Capture the cell that displays the provided text and extract its (x, y) central coordinate. 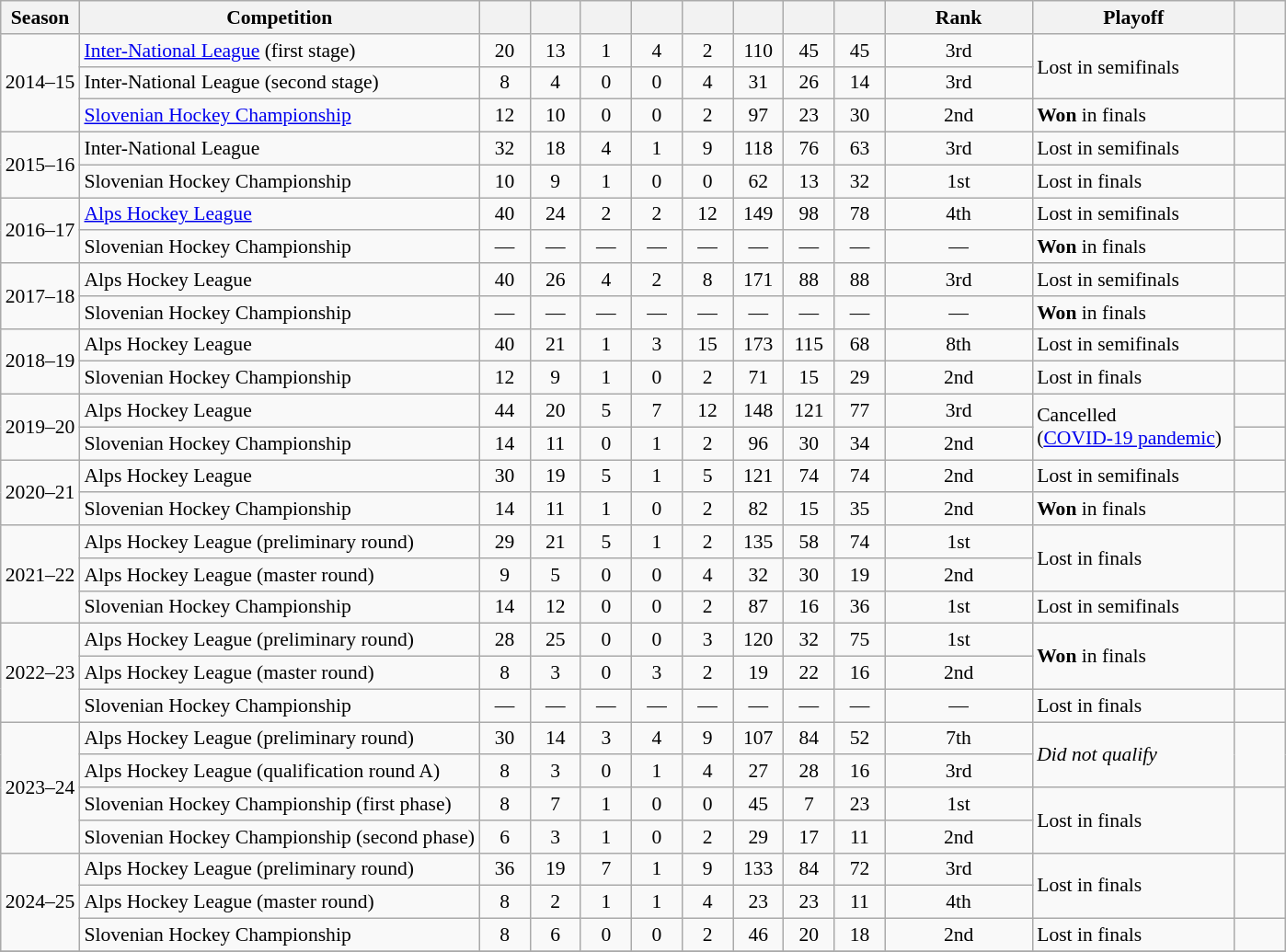
35 (859, 510)
2024–25 (40, 901)
7th (959, 739)
107 (758, 739)
2022–23 (40, 673)
71 (758, 378)
27 (758, 772)
Inter-National League (first stage) (280, 51)
72 (859, 869)
31 (758, 83)
133 (758, 869)
Alps Hockey League (qualification round A) (280, 772)
96 (758, 443)
2017–18 (40, 296)
Rank (959, 17)
68 (859, 345)
Slovenian Hockey Championship (second phase) (280, 837)
171 (758, 280)
44 (504, 411)
173 (758, 345)
97 (758, 116)
Did not qualify (1133, 754)
135 (758, 542)
2023–24 (40, 787)
2014–15 (40, 83)
87 (758, 607)
22 (809, 673)
Playoff (1133, 17)
2021–22 (40, 574)
2016–17 (40, 230)
2020–21 (40, 493)
24 (556, 214)
115 (809, 345)
2019–20 (40, 427)
110 (758, 51)
46 (758, 935)
2018–19 (40, 361)
Slovenian Hockey Championship (first phase) (280, 804)
76 (809, 149)
120 (758, 640)
149 (758, 214)
63 (859, 149)
77 (859, 411)
8th (959, 345)
Inter-National League (280, 149)
75 (859, 640)
2015–16 (40, 166)
Inter-National League (second stage) (280, 83)
82 (758, 510)
Season (40, 17)
78 (859, 214)
Competition (280, 17)
17 (809, 837)
62 (758, 181)
118 (758, 149)
25 (556, 640)
148 (758, 411)
98 (809, 214)
34 (859, 443)
Cancelled(COVID-19 pandemic) (1133, 427)
58 (809, 542)
52 (859, 739)
